Output the (x, y) coordinate of the center of the cell containing the given text.  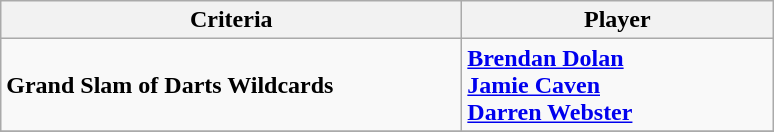
Player (618, 20)
Brendan Dolan Jamie Caven Darren Webster (618, 85)
Grand Slam of Darts Wildcards (232, 85)
Criteria (232, 20)
